Determine the [x, y] coordinate at the center of the cell enclosing the given text.  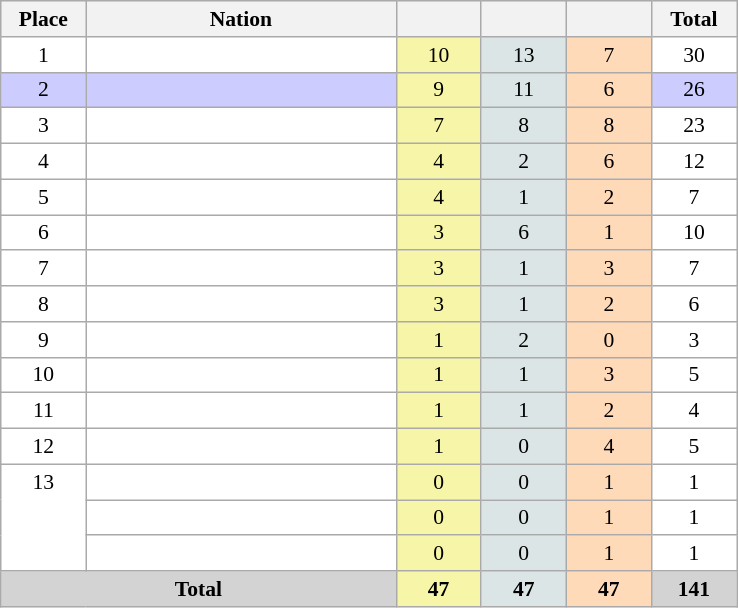
23 [694, 126]
Place [44, 19]
141 [694, 589]
Nation [241, 19]
26 [694, 90]
30 [694, 55]
